From the cell containing the given text, extract its center point as (x, y) coordinate. 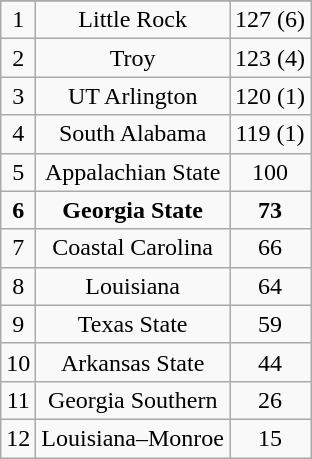
10 (18, 362)
Appalachian State (133, 172)
Little Rock (133, 20)
UT Arlington (133, 96)
6 (18, 210)
9 (18, 324)
73 (270, 210)
Louisiana–Monroe (133, 438)
1 (18, 20)
Coastal Carolina (133, 248)
South Alabama (133, 134)
120 (1) (270, 96)
123 (4) (270, 58)
5 (18, 172)
7 (18, 248)
8 (18, 286)
Troy (133, 58)
127 (6) (270, 20)
Georgia Southern (133, 400)
59 (270, 324)
4 (18, 134)
26 (270, 400)
119 (1) (270, 134)
15 (270, 438)
100 (270, 172)
66 (270, 248)
Texas State (133, 324)
Louisiana (133, 286)
11 (18, 400)
Georgia State (133, 210)
2 (18, 58)
64 (270, 286)
12 (18, 438)
44 (270, 362)
Arkansas State (133, 362)
3 (18, 96)
